Identify which cell holds the provided text, then report its [x, y] central coordinate. 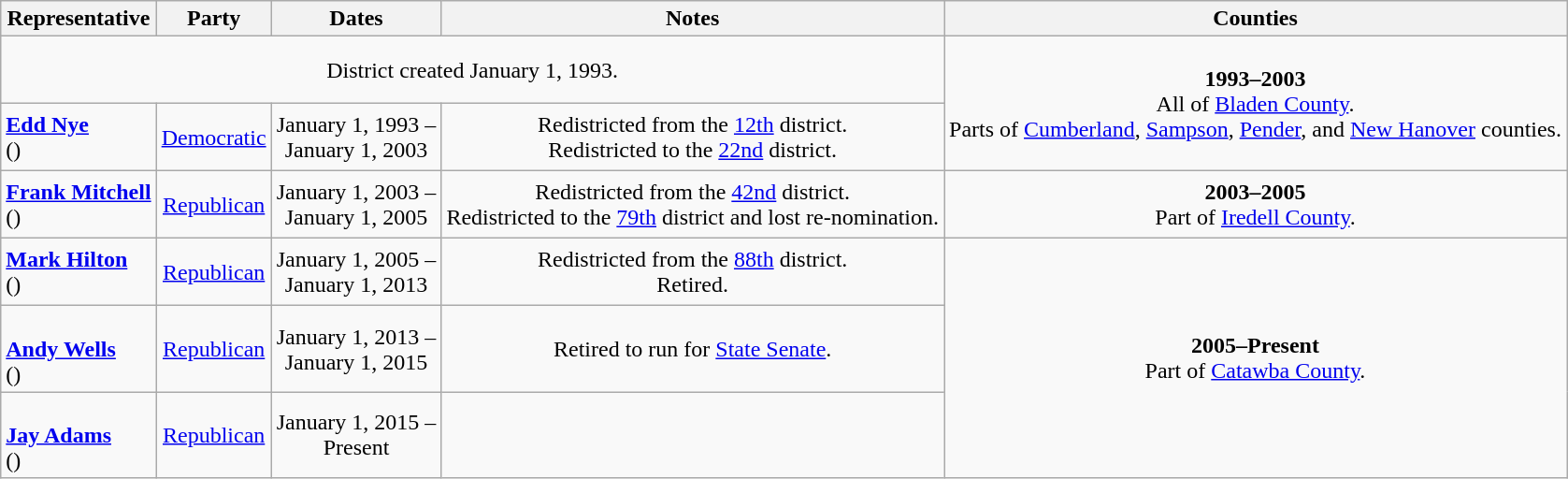
January 1, 2005 – January 1, 2013 [356, 272]
January 1, 2003 – January 1, 2005 [356, 205]
2003–2005 Part of Iredell County. [1256, 205]
Edd Nye() [79, 138]
Mark Hilton() [79, 272]
Party [213, 19]
Redistricted from the 12th district. Redistricted to the 22nd district. [693, 138]
Representative [79, 19]
January 1, 1993 – January 1, 2003 [356, 138]
Frank Mitchell() [79, 205]
District created January 1, 1993. [473, 70]
Democratic [213, 138]
January 1, 2013 – January 1, 2015 [356, 349]
Jay Adams() [79, 435]
Retired to run for State Senate. [693, 349]
2005–Present Part of Catawba County. [1256, 358]
January 1, 2015 – Present [356, 435]
Notes [693, 19]
1993–2003 All of Bladen County. Parts of Cumberland, Sampson, Pender, and New Hanover counties. [1256, 104]
Andy Wells() [79, 349]
Counties [1256, 19]
Redistricted from the 88th district. Retired. [693, 272]
Dates [356, 19]
Redistricted from the 42nd district. Redistricted to the 79th district and lost re-nomination. [693, 205]
